Extract the [X, Y] coordinate from the center of the cell holding the provided text.  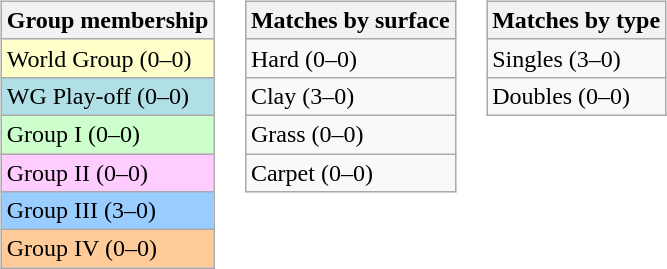
Group membership [108, 20]
Matches by surface [350, 20]
Clay (3–0) [350, 96]
World Group (0–0) [108, 58]
Group IV (0–0) [108, 249]
Carpet (0–0) [350, 173]
Doubles (0–0) [576, 96]
Matches by type [576, 20]
Hard (0–0) [350, 58]
Group II (0–0) [108, 173]
Group III (3–0) [108, 211]
Group I (0–0) [108, 134]
WG Play-off (0–0) [108, 96]
Grass (0–0) [350, 134]
Singles (3–0) [576, 58]
